For the text-containing cell, return its midpoint in (x, y) coordinate format. 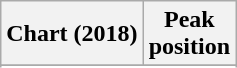
Chart (2018) (72, 34)
Peakposition (189, 34)
